Scan for the cell matching the given text and deliver its (x, y) coordinate at center. 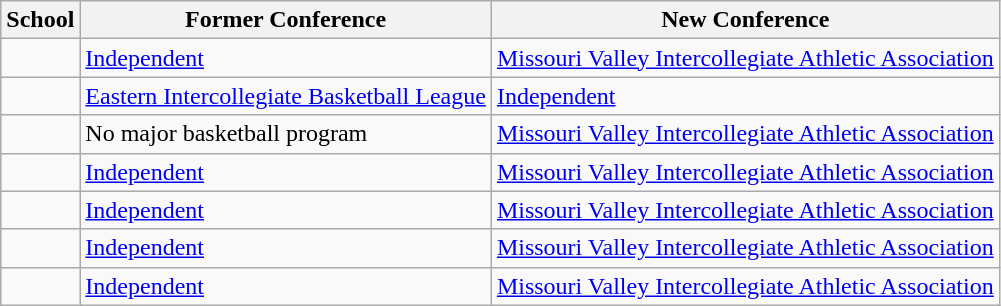
No major basketball program (286, 134)
New Conference (745, 20)
Former Conference (286, 20)
School (40, 20)
Eastern Intercollegiate Basketball League (286, 96)
